Scan for the cell matching the given text and deliver its (x, y) coordinate at center. 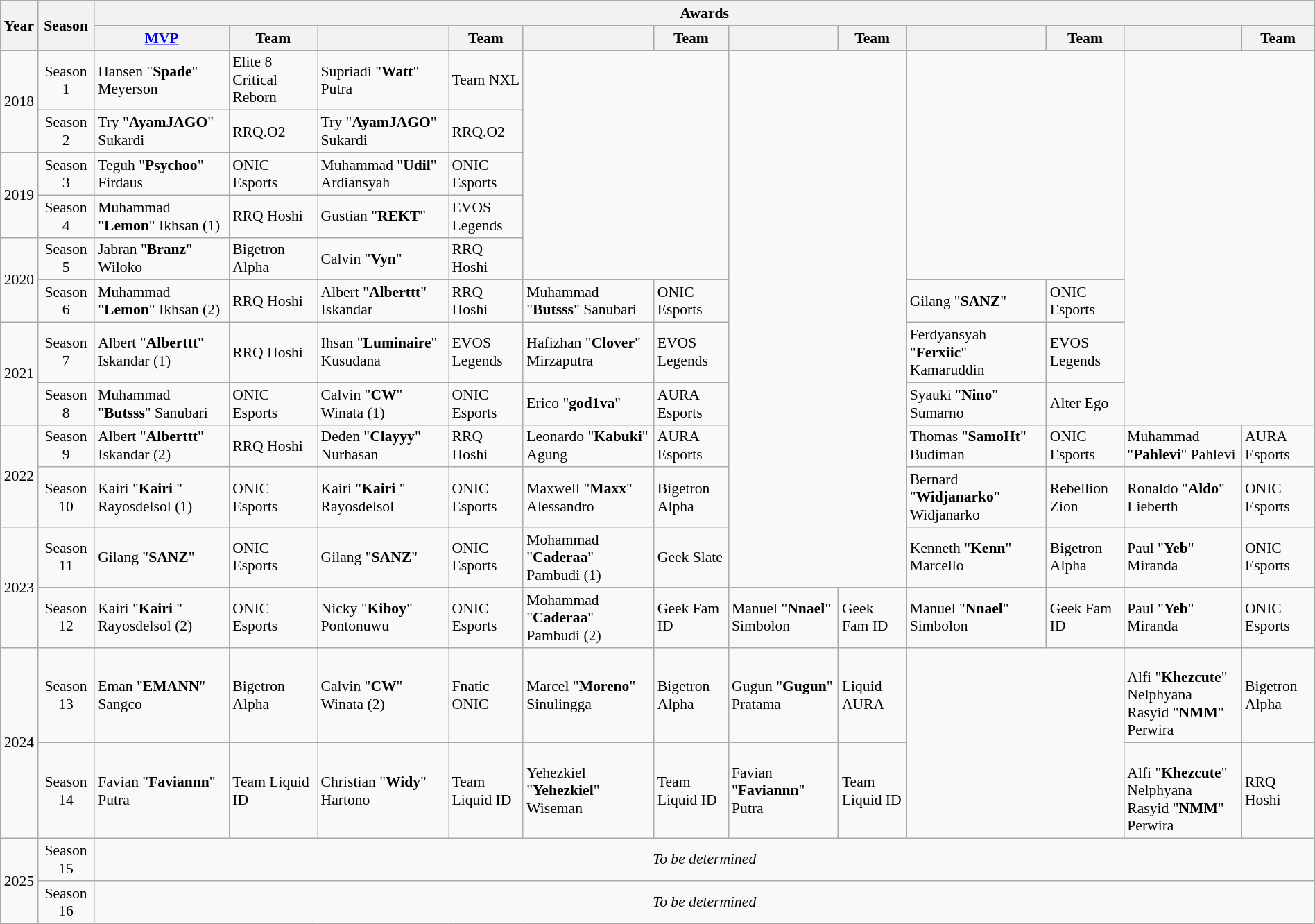
Rebellion Zion (1085, 498)
Calvin "Vyn" (383, 258)
Gugun "Gugun" Pratama (784, 695)
Season 11 (66, 558)
MVP (162, 38)
Deden "Clayyy" Nurhasan (383, 445)
Muhammad "Udil" Ardiansyah (383, 173)
Kenneth "Kenn" Marcello (977, 558)
Hansen "Spade" Meyerson (162, 80)
Elite 8 Critical Reborn (273, 80)
Christian "Widy" Hartono (383, 791)
Season 13 (66, 695)
Fnatic ONIC (486, 695)
Leonardo "Kabuki" Agung (588, 445)
Teguh "Psychoo" Firdaus (162, 173)
Albert "Alberttt" Iskandar (2) (162, 445)
Ferdyansyah "Ferxiic" Kamaruddin (977, 352)
Liquid AURA (873, 695)
Maxwell "Maxx" Alessandro (588, 498)
Syauki "Nino" Sumarno (977, 404)
Albert "Alberttt" Iskandar (1) (162, 352)
Marcel "Moreno" Sinulingga (588, 695)
Season 8 (66, 404)
Bernard "Widjanarko" Widjanarko (977, 498)
Season 3 (66, 173)
Season 9 (66, 445)
Ronaldo "Aldo" Lieberth (1183, 498)
2025 (19, 881)
Season 7 (66, 352)
Team NXL (486, 80)
Muhammad "Lemon" Ikhsan (1) (162, 216)
Mohammad "Caderaa" Pambudi (1) (588, 558)
Year (19, 25)
Season 6 (66, 301)
2020 (19, 280)
Nicky "Kiboy" Pontonuwu (383, 617)
Kairi "Kairi " Rayosdelsol (383, 498)
2023 (19, 587)
Calvin "CW" Winata (1) (383, 404)
Eman "EMANN" Sangco (162, 695)
Season 10 (66, 498)
Awards (705, 13)
2022 (19, 476)
Season 16 (66, 902)
Muhammad "Lemon" Ikhsan (2) (162, 301)
Muhammad "Pahlevi" Pahlevi (1183, 445)
Alter Ego (1085, 404)
Ihsan "Luminaire" Kusudana (383, 352)
Albert "Alberttt" Iskandar (383, 301)
Gustian "REKT" (383, 216)
2018 (19, 101)
Season (66, 25)
Yehezkiel "Yehezkiel" Wiseman (588, 791)
Season 15 (66, 860)
Kairi "Kairi " Rayosdelsol (1) (162, 498)
Mohammad "Caderaa" Pambudi (2) (588, 617)
Season 4 (66, 216)
Jabran "Branz" Wiloko (162, 258)
2021 (19, 374)
Season 12 (66, 617)
Thomas "SamoHt" Budiman (977, 445)
2019 (19, 195)
2024 (19, 742)
Supriadi "Watt" Putra (383, 80)
Geek Slate (691, 558)
Season 2 (66, 132)
Hafizhan "Clover" Mirzaputra (588, 352)
Season 14 (66, 791)
Season 1 (66, 80)
Season 5 (66, 258)
Kairi "Kairi " Rayosdelsol (2) (162, 617)
Calvin "CW" Winata (2) (383, 695)
Erico "god1va" (588, 404)
